Scan for the cell matching the given text and deliver its (X, Y) coordinate at center. 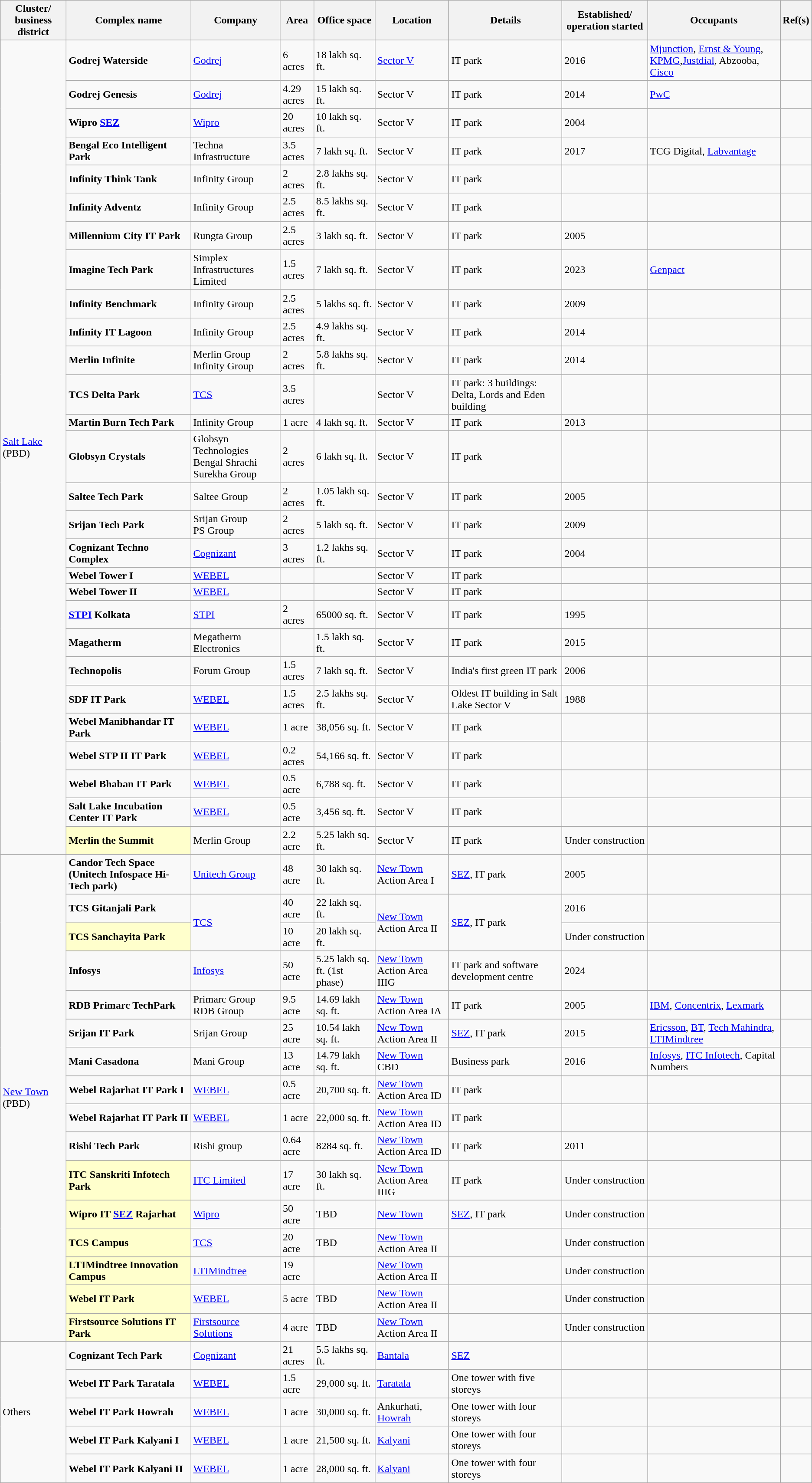
Rishi group (236, 1146)
Srijan Group (236, 1033)
Primarc GroupRDB Group (236, 1005)
Srijan IT Park (128, 1033)
17 acre (297, 1180)
TCG Digital, Labvantage (714, 151)
14.79 lakh sq. ft. (344, 1062)
LTIMindtree Innovation Campus (128, 1271)
0.2 acres (297, 755)
10.54 lakh sq. ft. (344, 1033)
Techna Infrastructure (236, 151)
Webel IT Park Howrah (128, 1412)
Office space (344, 20)
Candor Tech Space (Unitech Infospace Hi-Tech park) (128, 875)
Webel IT Park Kalyani I (128, 1440)
4.9 lakhs sq. ft. (344, 332)
3,456 sq. ft. (344, 812)
20 lakh sq. ft. (344, 937)
India's first green IT park (506, 671)
Webel IT Park Kalyani II (128, 1469)
SDF IT Park (128, 699)
25 acre (297, 1033)
Bantala (412, 1356)
New Town Action Area IA (412, 1005)
Webel IT Park Taratala (128, 1384)
STPI (236, 615)
Webel Tower I (128, 575)
Occupants (714, 20)
Millennium City IT Park (128, 235)
Godrej Genesis (128, 95)
2006 (605, 671)
38,056 sq. ft. (344, 727)
1988 (605, 699)
5.25 lakh sq. ft. (344, 840)
Srijan Tech Park (128, 525)
Cognizant Techno Complex (128, 553)
Wipro SEZ (128, 122)
5 acre (297, 1299)
Ankurhati, Howrah (412, 1412)
Technopolis (128, 671)
65000 sq. ft. (344, 615)
Merlin GroupInfinity Group (236, 360)
Webel Manibhandar IT Park (128, 727)
22,000 sq. ft. (344, 1118)
1.05 lakh sq. ft. (344, 497)
Oldest IT building in Salt Lake Sector V (506, 699)
4 lakh sq. ft. (344, 423)
6 acres (297, 60)
19 acre (297, 1271)
14.69 lakh sq. ft. (344, 1005)
Merlin Infinite (128, 360)
22 lakh sq. ft. (344, 909)
2023 (605, 270)
Established/ operation started (605, 20)
Globsyn TechnologiesBengal Shrachi Surekha Group (236, 457)
Webel Tower II (128, 592)
1.2 lakhs sq. ft. (344, 553)
18 lakh sq. ft. (344, 60)
40 acre (297, 909)
4 acre (297, 1327)
SEZ (506, 1356)
Salt Lake (PBD) (33, 447)
Webel Bhaban IT Park (128, 784)
ITC Limited (236, 1180)
Webel Rajarhat IT Park II (128, 1118)
Simplex Infrastructures Limited (236, 270)
Bengal Eco Intelligent Park (128, 151)
Business park (506, 1062)
Merlin the Summit (128, 840)
Firstsource Solutions (236, 1327)
One tower with five storeys (506, 1384)
2011 (605, 1146)
Forum Group (236, 671)
Saltee Group (236, 497)
2.2 acre (297, 840)
TCS Gitanjali Park (128, 909)
Infinity Adventz (128, 207)
Unitech Group (236, 875)
Mani Casadona (128, 1062)
21 acres (297, 1356)
Imagine Tech Park (128, 270)
IBM, Concentrix, Lexmark (714, 1005)
Globsyn Crystals (128, 457)
IT park: 3 buildings: Delta, Lords and Eden building (506, 394)
LTIMindtree (236, 1271)
20,700 sq. ft. (344, 1089)
Mani Group (236, 1062)
New Town (PBD) (33, 1098)
Magatherm (128, 642)
8.5 lakhs sq. ft. (344, 207)
21,500 sq. ft. (344, 1440)
New Town Action Area I (412, 875)
5 lakh sq. ft. (344, 525)
54,166 sq. ft. (344, 755)
6 lakh sq. ft. (344, 457)
New Town CBD (412, 1062)
Infosys, ITC Infotech, Capital Numbers (714, 1062)
10 acre (297, 937)
Merlin Group (236, 840)
Godrej Waterside (128, 60)
6,788 sq. ft. (344, 784)
20 acres (297, 122)
IT park and software development centre (506, 971)
Megatherm Electronics (236, 642)
15 lakh sq. ft. (344, 95)
48 acre (297, 875)
2.8 lakhs sq. ft. (344, 179)
Salt Lake Incubation Center IT Park (128, 812)
1995 (605, 615)
Ericsson, BT, Tech Mahindra, LTIMindtree (714, 1033)
5.8 lakhs sq. ft. (344, 360)
1.5 acre (297, 1384)
9.5 acre (297, 1005)
ITC Sanskriti Infotech Park (128, 1180)
Martin Burn Tech Park (128, 423)
TCS Campus (128, 1242)
Infinity IT Lagoon (128, 332)
Infinity Benchmark (128, 304)
Ref(s) (796, 20)
Details (506, 20)
2017 (605, 151)
13 acre (297, 1062)
1.5 lakh sq. ft. (344, 642)
3 lakh sq. ft. (344, 235)
Saltee Tech Park (128, 497)
Infinity Think Tank (128, 179)
Webel IT Park (128, 1299)
10 lakh sq. ft. (344, 122)
Webel Rajarhat IT Park I (128, 1089)
28,000 sq. ft. (344, 1469)
Taratala (412, 1384)
Cluster/ business district (33, 20)
5.5 lakhs sq. ft. (344, 1356)
5 lakhs sq. ft. (344, 304)
Location (412, 20)
Rishi Tech Park (128, 1146)
Area (297, 20)
3 acres (297, 553)
Mjunction, Ernst & Young, KPMG,Justdial, Abzooba, Cisco (714, 60)
RDB Primarc TechPark (128, 1005)
STPI Kolkata (128, 615)
TCS Delta Park (128, 394)
Firstsource Solutions IT Park (128, 1327)
5.25 lakh sq. ft. (1st phase) (344, 971)
2024 (605, 971)
29,000 sq. ft. (344, 1384)
Srijan GroupPS Group (236, 525)
Others (33, 1412)
2.5 lakhs sq. ft. (344, 699)
Company (236, 20)
PwC (714, 95)
0.64 acre (297, 1146)
Webel STP II IT Park (128, 755)
4.29 acres (297, 95)
Genpact (714, 270)
30,000 sq. ft. (344, 1412)
Wipro IT SEZ Rajarhat (128, 1214)
Cognizant Tech Park (128, 1356)
20 acre (297, 1242)
TCS Sanchayita Park (128, 937)
Complex name (128, 20)
2013 (605, 423)
New Town (412, 1214)
Rungta Group (236, 235)
8284 sq. ft. (344, 1146)
